From the cell containing the given text, extract its center point as (x, y) coordinate. 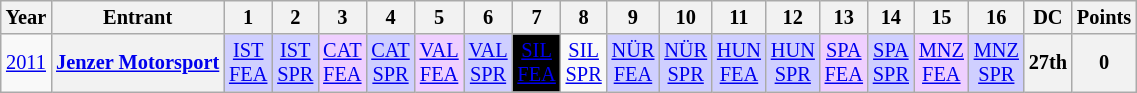
CATSPR (390, 63)
SPASPR (891, 63)
16 (996, 17)
2011 (26, 63)
VALSPR (488, 63)
13 (844, 17)
7 (536, 17)
3 (342, 17)
4 (390, 17)
12 (793, 17)
SPAFEA (844, 63)
MNZSPR (996, 63)
2 (295, 17)
0 (1104, 63)
15 (942, 17)
27th (1048, 63)
8 (584, 17)
Points (1104, 17)
HUNSPR (793, 63)
DC (1048, 17)
6 (488, 17)
Jenzer Motorsport (138, 63)
MNZFEA (942, 63)
5 (440, 17)
14 (891, 17)
9 (634, 17)
SILFEA (536, 63)
SILSPR (584, 63)
Entrant (138, 17)
CATFEA (342, 63)
HUNFEA (739, 63)
NÜRFEA (634, 63)
11 (739, 17)
NÜRSPR (686, 63)
10 (686, 17)
ISTFEA (248, 63)
Year (26, 17)
ISTSPR (295, 63)
1 (248, 17)
VALFEA (440, 63)
